Return [x, y] of the center of cell containing provided text 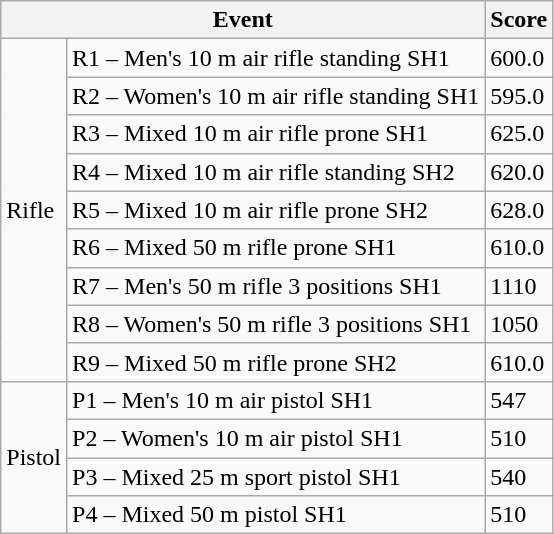
620.0 [519, 172]
P4 – Mixed 50 m pistol SH1 [276, 515]
595.0 [519, 96]
Event [243, 20]
R2 – Women's 10 m air rifle standing SH1 [276, 96]
625.0 [519, 134]
R9 – Mixed 50 m rifle prone SH2 [276, 362]
P1 – Men's 10 m air pistol SH1 [276, 400]
R5 – Mixed 10 m air rifle prone SH2 [276, 210]
Rifle [34, 210]
P3 – Mixed 25 m sport pistol SH1 [276, 477]
P2 – Women's 10 m air pistol SH1 [276, 438]
R8 – Women's 50 m rifle 3 positions SH1 [276, 324]
R6 – Mixed 50 m rifle prone SH1 [276, 248]
Score [519, 20]
1050 [519, 324]
547 [519, 400]
1110 [519, 286]
628.0 [519, 210]
R4 – Mixed 10 m air rifle standing SH2 [276, 172]
600.0 [519, 58]
R1 – Men's 10 m air rifle standing SH1 [276, 58]
540 [519, 477]
R7 – Men's 50 m rifle 3 positions SH1 [276, 286]
R3 – Mixed 10 m air rifle prone SH1 [276, 134]
Pistol [34, 457]
